Capture the cell that displays the provided text and extract its (X, Y) central coordinate. 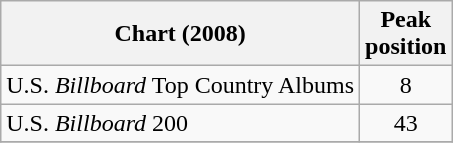
U.S. Billboard Top Country Albums (180, 85)
43 (406, 123)
Peakposition (406, 34)
U.S. Billboard 200 (180, 123)
Chart (2008) (180, 34)
8 (406, 85)
